Search for the cell housing the specified text and yield its [X, Y] center coordinate. 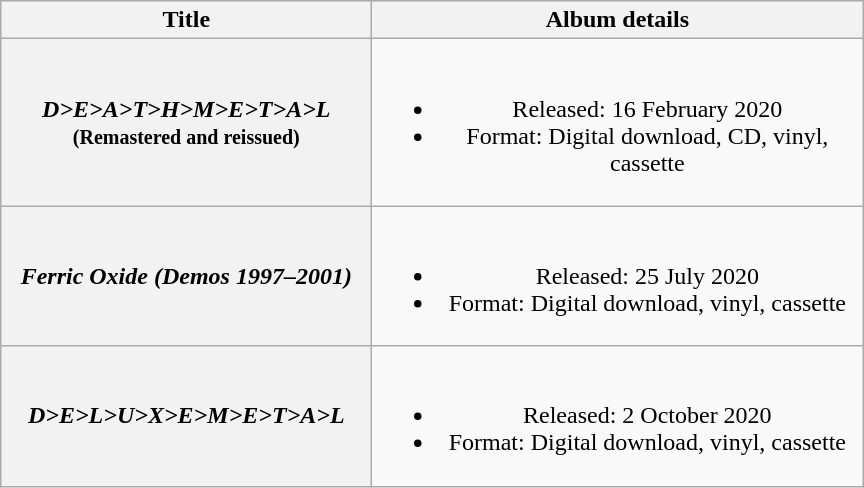
D>E>A>T>H>M>E>T>A>L (Remastered and reissued) [186, 122]
Released: 25 July 2020Format: Digital download, vinyl, cassette [618, 276]
Title [186, 20]
Released: 16 February 2020Format: Digital download, CD, vinyl, cassette [618, 122]
Released: 2 October 2020Format: Digital download, vinyl, cassette [618, 416]
Ferric Oxide (Demos 1997–2001) [186, 276]
D>E>L>U>X>E>M>E>T>A>L [186, 416]
Album details [618, 20]
